Extract the (X, Y) coordinate from the center of the cell holding the provided text.  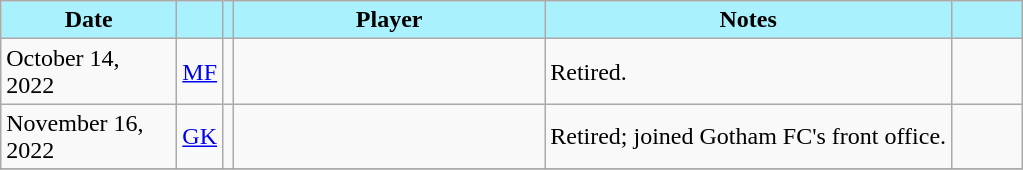
MF (200, 72)
Retired; joined Gotham FC's front office. (748, 136)
Retired. (748, 72)
October 14, 2022 (89, 72)
November 16, 2022 (89, 136)
GK (200, 136)
Date (89, 20)
Player (390, 20)
Notes (748, 20)
